From the cell containing the given text, extract its center point as [X, Y] coordinate. 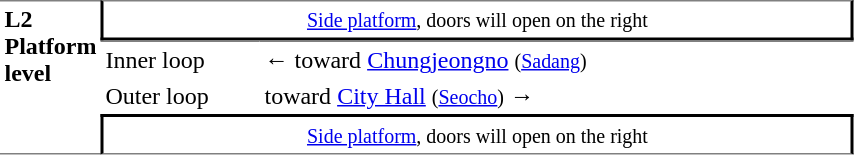
Outer loop [180, 96]
toward City Hall (Seocho) → [557, 96]
← toward Chungjeongno (Sadang) [557, 59]
Inner loop [180, 59]
L2Platform level [50, 77]
